Scan for the cell matching the given text and deliver its [x, y] coordinate at center. 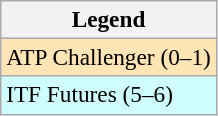
ATP Challenger (0–1) [108, 57]
ITF Futures (5–6) [108, 95]
Legend [108, 19]
